Determine the [X, Y] coordinate at the center of the cell enclosing the given text.  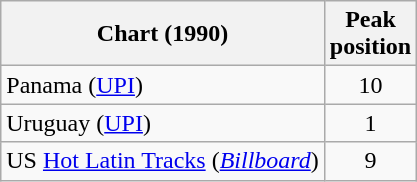
Uruguay (UPI) [163, 123]
9 [370, 161]
Peakposition [370, 34]
10 [370, 85]
Chart (1990) [163, 34]
US Hot Latin Tracks (Billboard) [163, 161]
Panama (UPI) [163, 85]
1 [370, 123]
